Pinpoint the cell where the given text exists, returning its (X, Y) midpoint coordinate. 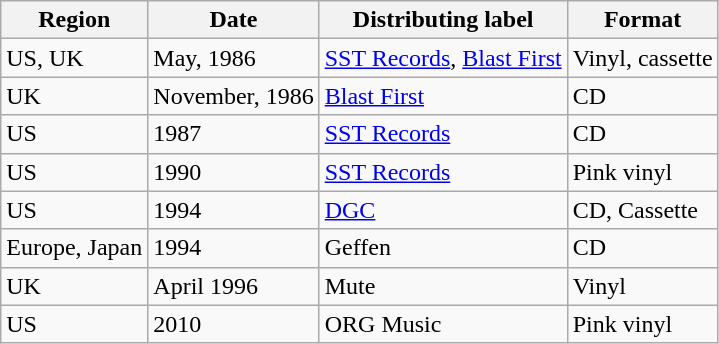
DGC (443, 210)
CD, Cassette (642, 210)
Europe, Japan (74, 248)
Region (74, 20)
Date (234, 20)
Geffen (443, 248)
May, 1986 (234, 58)
US, UK (74, 58)
2010 (234, 324)
ORG Music (443, 324)
1990 (234, 172)
Blast First (443, 96)
Vinyl, cassette (642, 58)
April 1996 (234, 286)
Mute (443, 286)
SST Records, Blast First (443, 58)
Distributing label (443, 20)
Vinyl (642, 286)
1987 (234, 134)
Format (642, 20)
November, 1986 (234, 96)
